For the text-containing cell, return its midpoint in [X, Y] coordinate format. 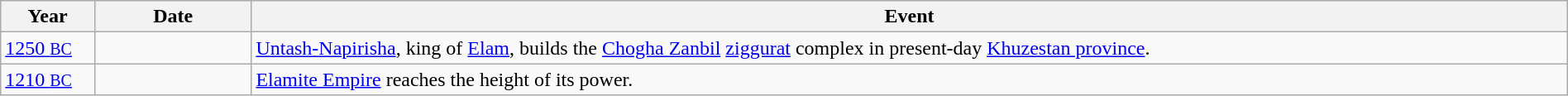
Event [910, 17]
Date [172, 17]
Elamite Empire reaches the height of its power. [910, 79]
Untash-Napirisha, king of Elam, builds the Chogha Zanbil ziggurat complex in present-day Khuzestan province. [910, 48]
1210 BC [48, 79]
Year [48, 17]
1250 BC [48, 48]
